Identify which cell holds the provided text, then report its (X, Y) central coordinate. 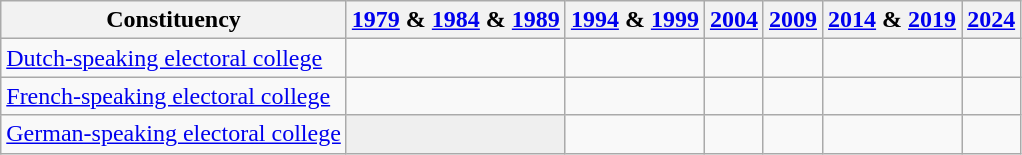
French-speaking electoral college (174, 96)
2024 (992, 20)
2009 (792, 20)
2014 & 2019 (892, 20)
Dutch-speaking electoral college (174, 58)
2004 (734, 20)
1979 & 1984 & 1989 (456, 20)
1994 & 1999 (634, 20)
German-speaking electoral college (174, 134)
Constituency (174, 20)
